Detect which cell encompasses the target text, then output its (X, Y) center coordinate. 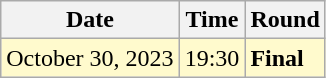
Date (90, 20)
19:30 (212, 58)
Final (285, 58)
Time (212, 20)
October 30, 2023 (90, 58)
Round (285, 20)
